Locate the cell with the specified text and output its [X, Y] center coordinate. 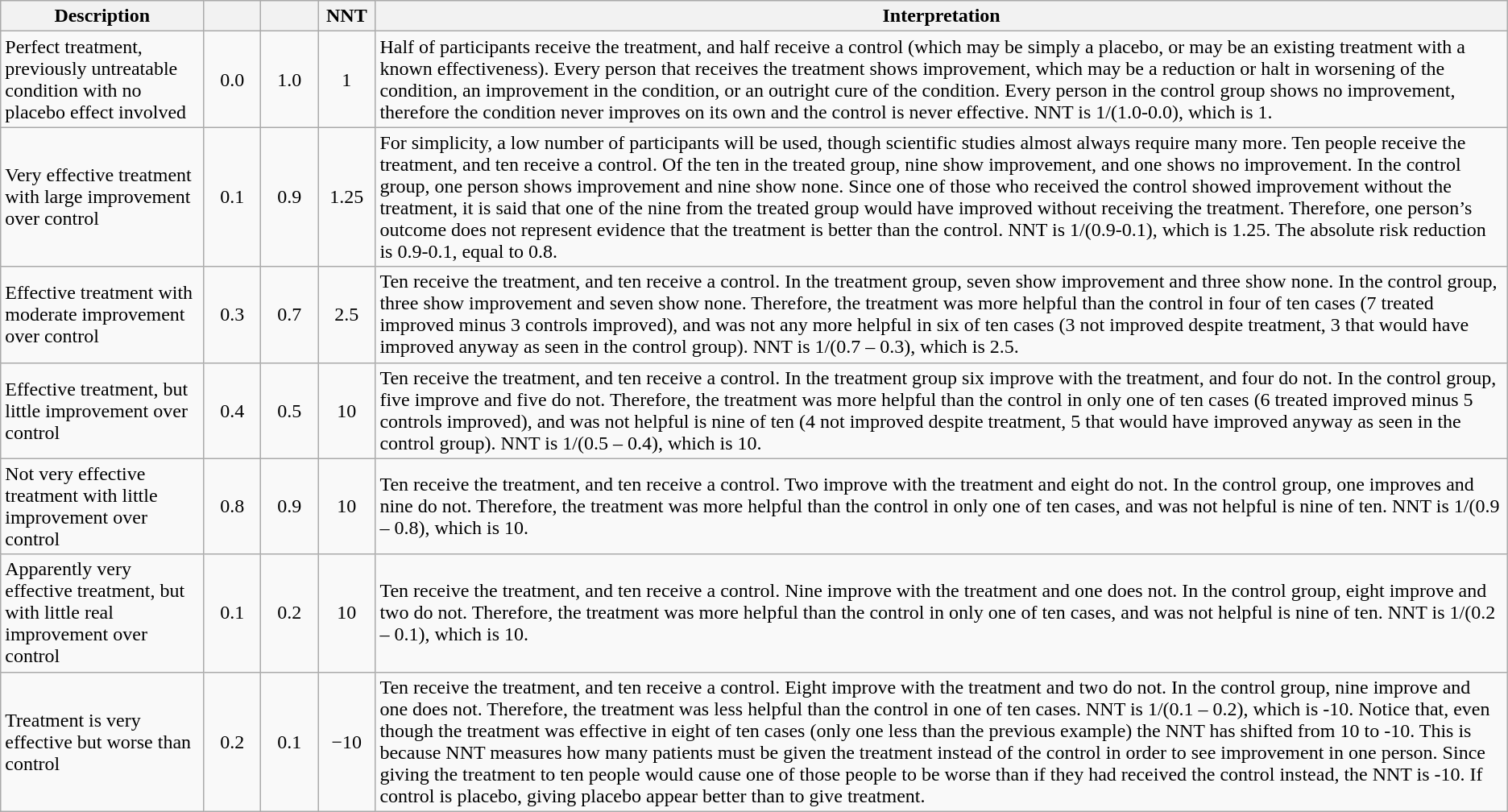
0.3 [232, 314]
1.25 [346, 197]
0.0 [232, 79]
NNT [346, 16]
2.5 [346, 314]
0.7 [290, 314]
−10 [346, 741]
Effective treatment, but little improvement over control [102, 411]
Perfect treatment, previously untreatable condition with no placebo effect involved [102, 79]
Treatment is very effective but worse than control [102, 741]
0.5 [290, 411]
Effective treatment with moderate improvement over control [102, 314]
Interpretation [941, 16]
Very effective treatment with large improvement over control [102, 197]
Description [102, 16]
0.8 [232, 506]
1.0 [290, 79]
Apparently very effective treatment, but with little real improvement over control [102, 613]
Not very effective treatment with little improvement over control [102, 506]
0.4 [232, 411]
1 [346, 79]
